From the cell containing the given text, extract its center point as (x, y) coordinate. 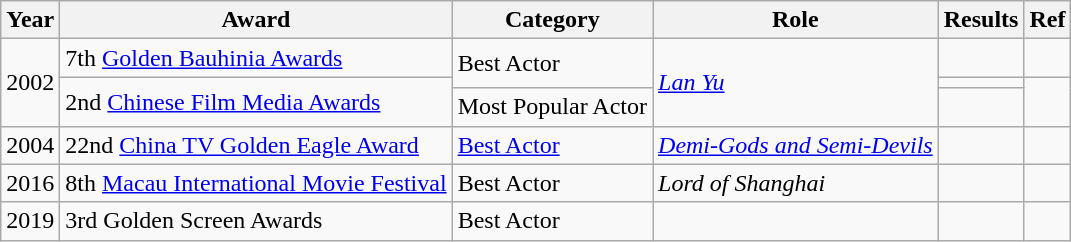
Lord of Shanghai (796, 183)
Most Popular Actor (552, 107)
Award (256, 20)
2004 (30, 145)
3rd Golden Screen Awards (256, 221)
Ref (1048, 20)
Demi-Gods and Semi-Devils (796, 145)
Role (796, 20)
2016 (30, 183)
2019 (30, 221)
8th Macau International Movie Festival (256, 183)
Lan Yu (796, 82)
2nd Chinese Film Media Awards (256, 102)
Year (30, 20)
Category (552, 20)
22nd China TV Golden Eagle Award (256, 145)
Results (981, 20)
2002 (30, 82)
7th Golden Bauhinia Awards (256, 58)
